Capture the cell that displays the provided text and extract its [X, Y] central coordinate. 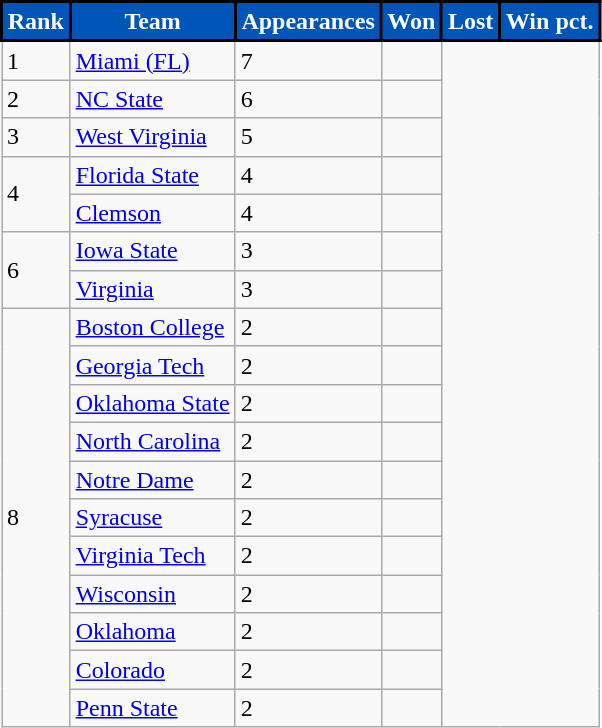
Penn State [152, 708]
8 [36, 518]
West Virginia [152, 137]
Win pct. [550, 22]
North Carolina [152, 441]
Florida State [152, 175]
Colorado [152, 670]
Virginia [152, 289]
Virginia Tech [152, 556]
Won [412, 22]
Notre Dame [152, 479]
Appearances [308, 22]
Team [152, 22]
Lost [471, 22]
7 [308, 60]
Boston College [152, 327]
Oklahoma [152, 632]
1 [36, 60]
5 [308, 137]
Oklahoma State [152, 403]
Georgia Tech [152, 365]
Wisconsin [152, 594]
Miami (FL) [152, 60]
Syracuse [152, 518]
Iowa State [152, 251]
NC State [152, 99]
Clemson [152, 213]
Rank [36, 22]
